Capture the cell that displays the provided text and extract its (X, Y) central coordinate. 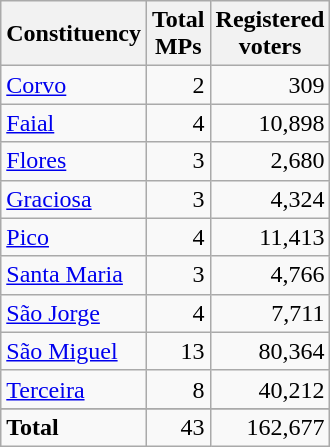
309 (270, 85)
2,680 (270, 161)
7,711 (270, 313)
Pico (74, 237)
162,677 (270, 427)
40,212 (270, 389)
43 (178, 427)
Terceira (74, 389)
São Miguel (74, 351)
Flores (74, 161)
Registeredvoters (270, 34)
Faial (74, 123)
Corvo (74, 85)
4,766 (270, 275)
13 (178, 351)
Graciosa (74, 199)
8 (178, 389)
11,413 (270, 237)
80,364 (270, 351)
10,898 (270, 123)
4,324 (270, 199)
Total (74, 427)
Santa Maria (74, 275)
Constituency (74, 34)
2 (178, 85)
Total MPs (178, 34)
São Jorge (74, 313)
